Search for the cell housing the specified text and yield its (X, Y) center coordinate. 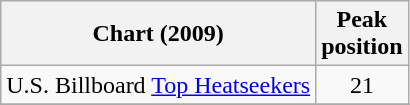
21 (362, 85)
U.S. Billboard Top Heatseekers (158, 85)
Peakposition (362, 34)
Chart (2009) (158, 34)
